For the text-containing cell, return its midpoint in [x, y] coordinate format. 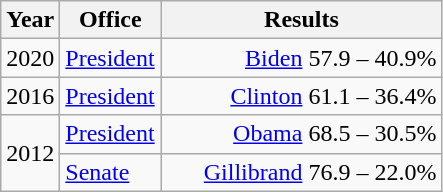
Senate [110, 172]
2020 [30, 58]
Clinton 61.1 – 36.4% [302, 96]
Year [30, 20]
Biden 57.9 – 40.9% [302, 58]
Obama 68.5 – 30.5% [302, 134]
2016 [30, 96]
Results [302, 20]
Gillibrand 76.9 – 22.0% [302, 172]
2012 [30, 153]
Office [110, 20]
